For the text-containing cell, return its midpoint in [x, y] coordinate format. 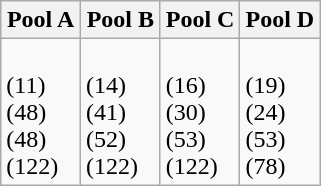
(11) (48) (48) (122) [41, 112]
Pool B [120, 20]
Pool D [280, 20]
Pool A [41, 20]
(14) (41) (52) (122) [120, 112]
Pool C [200, 20]
(19) (24) (53) (78) [280, 112]
(16) (30) (53) (122) [200, 112]
